Identify which cell holds the provided text, then report its [x, y] central coordinate. 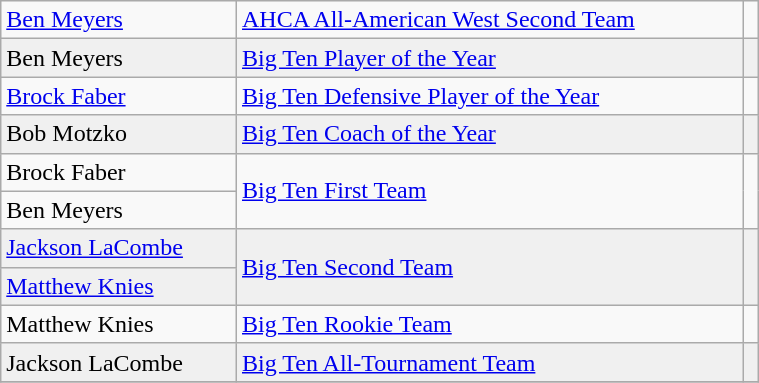
Big Ten Coach of the Year [490, 134]
Big Ten First Team [490, 191]
Big Ten Player of the Year [490, 58]
Big Ten Defensive Player of the Year [490, 96]
Big Ten All-Tournament Team [490, 362]
Bob Motzko [119, 134]
AHCA All-American West Second Team [490, 20]
Big Ten Second Team [490, 267]
Big Ten Rookie Team [490, 324]
